Detect which cell encompasses the target text, then output its (x, y) center coordinate. 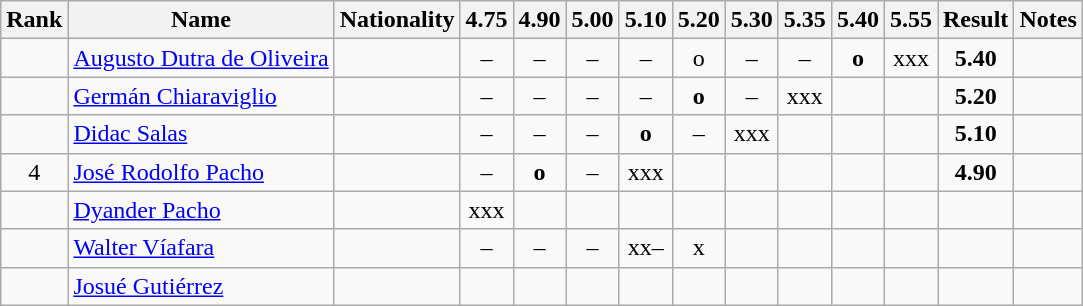
xx– (646, 248)
José Rodolfo Pacho (201, 172)
Name (201, 20)
4.75 (486, 20)
5.30 (752, 20)
Didac Salas (201, 134)
Walter Víafara (201, 248)
Notes (1048, 20)
Dyander Pacho (201, 210)
x (698, 248)
5.55 (910, 20)
Rank (34, 20)
Nationality (397, 20)
5.35 (804, 20)
Germán Chiaraviglio (201, 96)
Augusto Dutra de Oliveira (201, 58)
5.00 (592, 20)
4 (34, 172)
Josué Gutiérrez (201, 286)
Result (976, 20)
